Detect which cell encompasses the target text, then output its [X, Y] center coordinate. 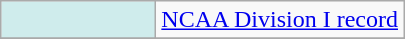
NCAA Division I record [280, 20]
